From the cell containing the given text, extract its center point as [x, y] coordinate. 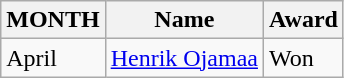
Award [303, 20]
April [53, 58]
Name [184, 20]
MONTH [53, 20]
Henrik Ojamaa [184, 58]
Won [303, 58]
